Return the [X, Y] coordinate for the center point of the cell that contains the specified text.  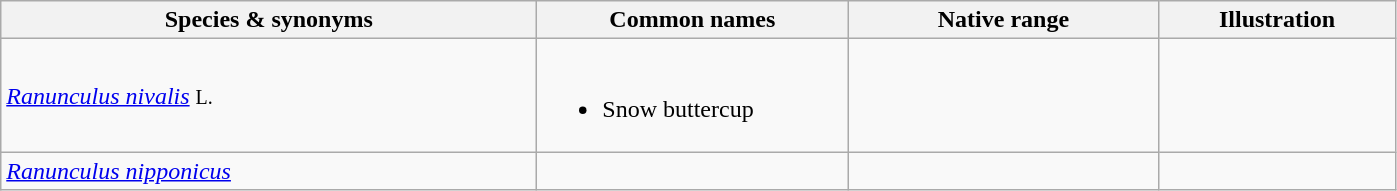
Ranunculus nivalis L. [269, 96]
Common names [692, 20]
Ranunculus nipponicus [269, 171]
Snow buttercup [692, 96]
Illustration [1277, 20]
Species & synonyms [269, 20]
Native range [1004, 20]
